Provide the (x, y) coordinate of the cell's center where the given text is located.  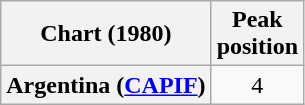
Peakposition (257, 34)
Argentina (CAPIF) (106, 85)
4 (257, 85)
Chart (1980) (106, 34)
